Return the (x, y) coordinate for the center point of the cell that contains the specified text.  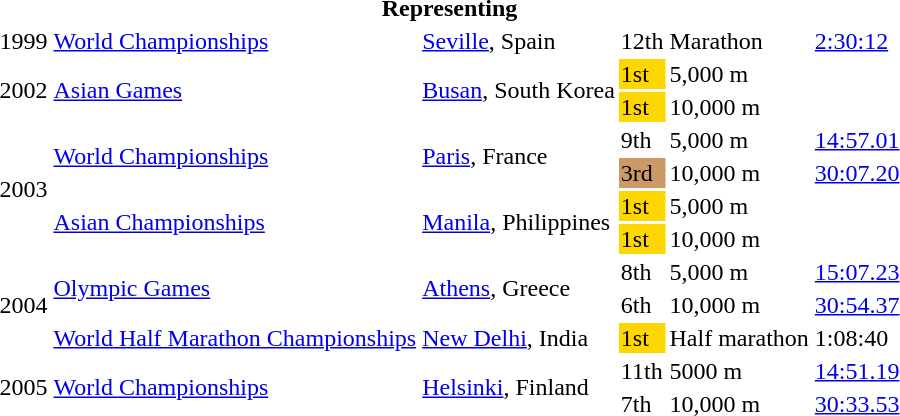
Olympic Games (235, 288)
Seville, Spain (519, 41)
New Delhi, India (519, 338)
World Half Marathon Championships (235, 338)
Athens, Greece (519, 288)
Marathon (739, 41)
Busan, South Korea (519, 90)
Paris, France (519, 156)
Asian Games (235, 90)
9th (642, 140)
8th (642, 272)
6th (642, 305)
5000 m (739, 371)
3rd (642, 173)
11th (642, 371)
Manila, Philippines (519, 222)
Asian Championships (235, 222)
12th (642, 41)
Half marathon (739, 338)
